Detect which cell encompasses the target text, then output its (x, y) center coordinate. 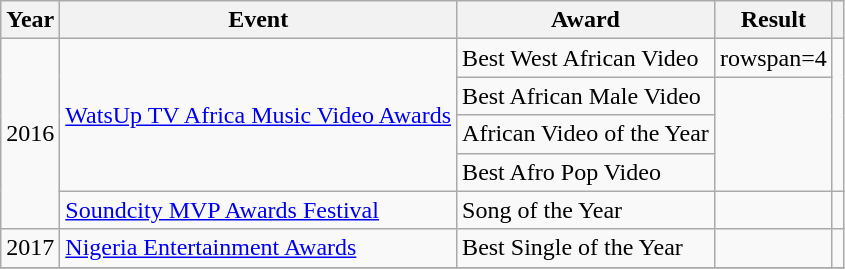
Award (586, 20)
African Video of the Year (586, 134)
Best Single of the Year (586, 248)
rowspan=4 (773, 58)
2016 (30, 134)
Best African Male Video (586, 96)
Song of the Year (586, 210)
WatsUp TV Africa Music Video Awards (258, 115)
Best Afro Pop Video (586, 172)
Nigeria Entertainment Awards (258, 248)
Soundcity MVP Awards Festival (258, 210)
Year (30, 20)
2017 (30, 248)
Event (258, 20)
Best West African Video (586, 58)
Result (773, 20)
